Output the (X, Y) coordinate of the center of the cell containing the given text.  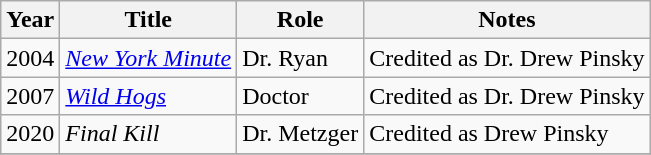
Wild Hogs (148, 96)
Title (148, 20)
2004 (30, 58)
Credited as Drew Pinsky (507, 134)
Final Kill (148, 134)
Dr. Metzger (300, 134)
Doctor (300, 96)
Year (30, 20)
Role (300, 20)
Dr. Ryan (300, 58)
Notes (507, 20)
2007 (30, 96)
New York Minute (148, 58)
2020 (30, 134)
